Detect which cell encompasses the target text, then output its [X, Y] center coordinate. 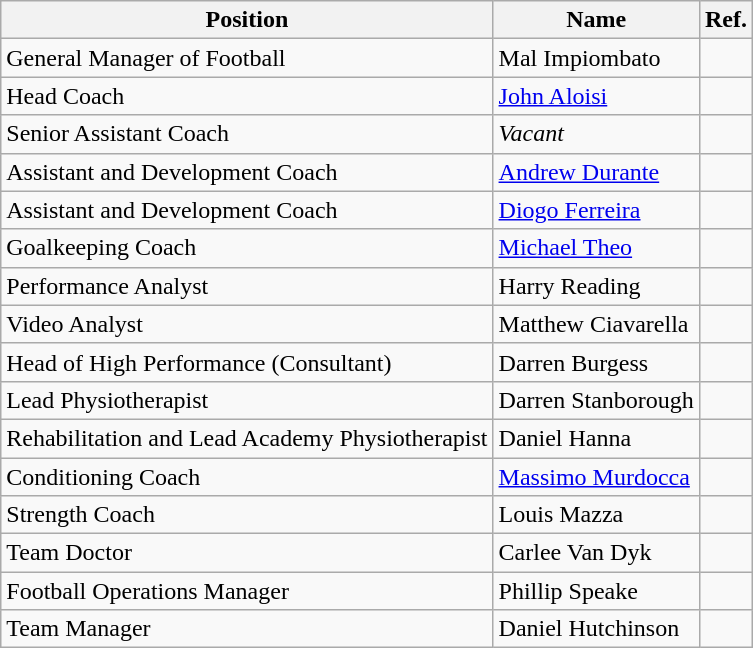
Video Analyst [247, 324]
Ref. [726, 20]
Position [247, 20]
Phillip Speake [596, 591]
Team Manager [247, 629]
Darren Stanborough [596, 400]
Michael Theo [596, 248]
Mal Impiombato [596, 58]
Daniel Hutchinson [596, 629]
Louis Mazza [596, 515]
General Manager of Football [247, 58]
Conditioning Coach [247, 477]
Darren Burgess [596, 362]
Matthew Ciavarella [596, 324]
Diogo Ferreira [596, 210]
Rehabilitation and Lead Academy Physiotherapist [247, 438]
Strength Coach [247, 515]
Performance Analyst [247, 286]
Goalkeeping Coach [247, 248]
Carlee Van Dyk [596, 553]
Name [596, 20]
Football Operations Manager [247, 591]
Vacant [596, 134]
Massimo Murdocca [596, 477]
Andrew Durante [596, 172]
John Aloisi [596, 96]
Team Doctor [247, 553]
Senior Assistant Coach [247, 134]
Daniel Hanna [596, 438]
Lead Physiotherapist [247, 400]
Head of High Performance (Consultant) [247, 362]
Head Coach [247, 96]
Harry Reading [596, 286]
